Search for the cell housing the specified text and yield its [X, Y] center coordinate. 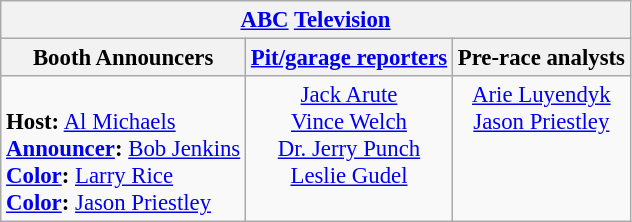
Pit/garage reporters [350, 58]
Pre-race analysts [541, 58]
Arie LuyendykJason Priestley [541, 149]
Jack AruteVince WelchDr. Jerry PunchLeslie Gudel [350, 149]
Booth Announcers [124, 58]
Host: Al Michaels Announcer: Bob Jenkins Color: Larry Rice Color: Jason Priestley [124, 149]
ABC Television [316, 20]
